Find where the given text appears and provide that cell's center as (X, Y) coordinate. 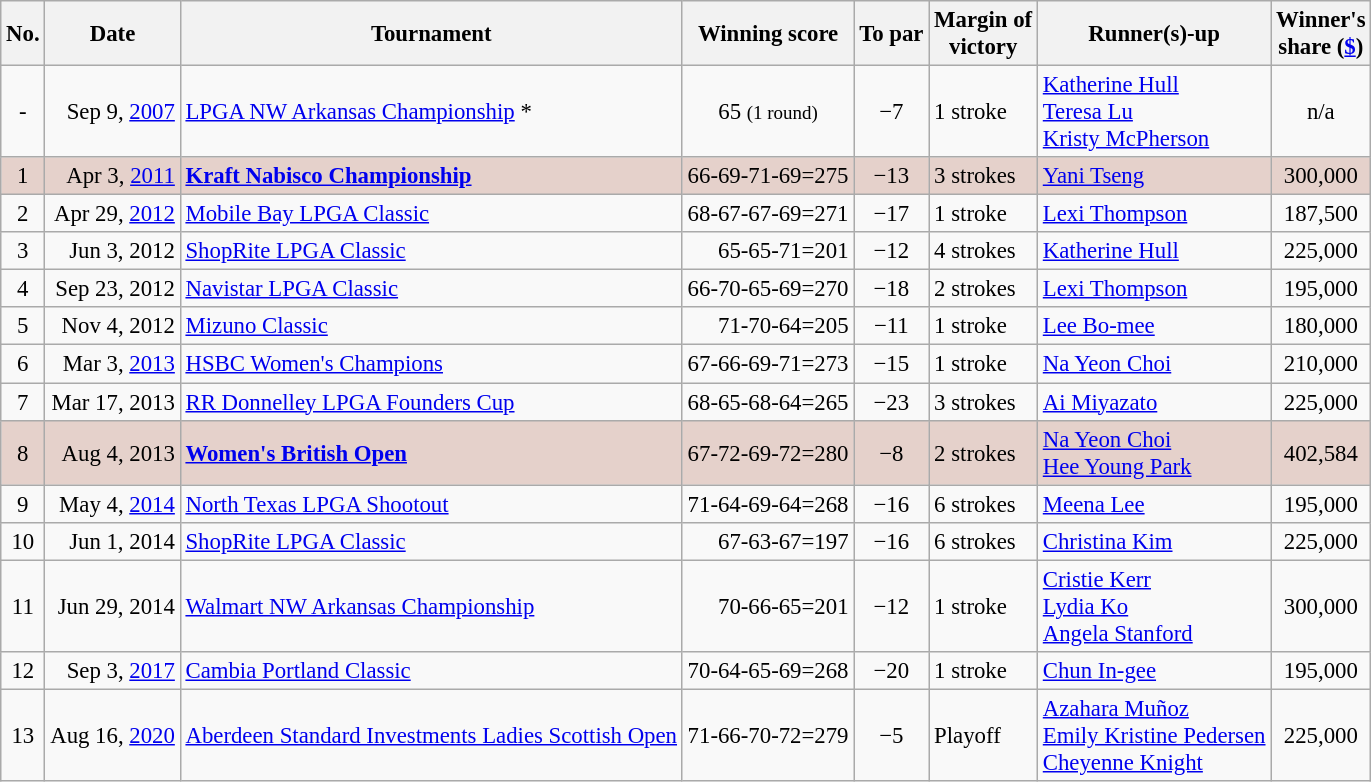
65-65-71=201 (768, 251)
Na Yeon Choi Hee Young Park (1154, 452)
180,000 (1321, 327)
9 (23, 504)
210,000 (1321, 364)
Mar 3, 2013 (112, 364)
Sep 23, 2012 (112, 289)
Aug 4, 2013 (112, 452)
Lee Bo-mee (1154, 327)
71-70-64=205 (768, 327)
68-67-67-69=271 (768, 214)
Walmart NW Arkansas Championship (431, 606)
−8 (892, 452)
Apr 3, 2011 (112, 176)
8 (23, 452)
67-63-67=197 (768, 541)
RR Donnelley LPGA Founders Cup (431, 402)
Yani Tseng (1154, 176)
Cambia Portland Classic (431, 671)
12 (23, 671)
−23 (892, 402)
Nov 4, 2012 (112, 327)
11 (23, 606)
Meena Lee (1154, 504)
Aberdeen Standard Investments Ladies Scottish Open (431, 735)
Kraft Nabisco Championship (431, 176)
Jun 29, 2014 (112, 606)
65 (1 round) (768, 112)
−20 (892, 671)
Apr 29, 2012 (112, 214)
Katherine Hull (1154, 251)
Mar 17, 2013 (112, 402)
Winner'sshare ($) (1321, 34)
−7 (892, 112)
Mizuno Classic (431, 327)
−13 (892, 176)
HSBC Women's Champions (431, 364)
Navistar LPGA Classic (431, 289)
10 (23, 541)
Runner(s)-up (1154, 34)
3 (23, 251)
- (23, 112)
North Texas LPGA Shootout (431, 504)
Christina Kim (1154, 541)
187,500 (1321, 214)
Tournament (431, 34)
Katherine Hull Teresa Lu Kristy McPherson (1154, 112)
Jun 3, 2012 (112, 251)
6 (23, 364)
−11 (892, 327)
Women's British Open (431, 452)
Playoff (984, 735)
68-65-68-64=265 (768, 402)
No. (23, 34)
67-72-69-72=280 (768, 452)
67-66-69-71=273 (768, 364)
Na Yeon Choi (1154, 364)
Sep 3, 2017 (112, 671)
LPGA NW Arkansas Championship * (431, 112)
4 (23, 289)
Ai Miyazato (1154, 402)
Jun 1, 2014 (112, 541)
−17 (892, 214)
To par (892, 34)
7 (23, 402)
66-69-71-69=275 (768, 176)
n/a (1321, 112)
71-64-69-64=268 (768, 504)
Chun In-gee (1154, 671)
2 (23, 214)
402,584 (1321, 452)
5 (23, 327)
66-70-65-69=270 (768, 289)
−15 (892, 364)
70-66-65=201 (768, 606)
−5 (892, 735)
May 4, 2014 (112, 504)
Date (112, 34)
Azahara Muñoz Emily Kristine Pedersen Cheyenne Knight (1154, 735)
Mobile Bay LPGA Classic (431, 214)
13 (23, 735)
4 strokes (984, 251)
Margin ofvictory (984, 34)
Aug 16, 2020 (112, 735)
Cristie Kerr Lydia Ko Angela Stanford (1154, 606)
Winning score (768, 34)
−18 (892, 289)
1 (23, 176)
Sep 9, 2007 (112, 112)
70-64-65-69=268 (768, 671)
71-66-70-72=279 (768, 735)
